For the text-containing cell, return its midpoint in [X, Y] coordinate format. 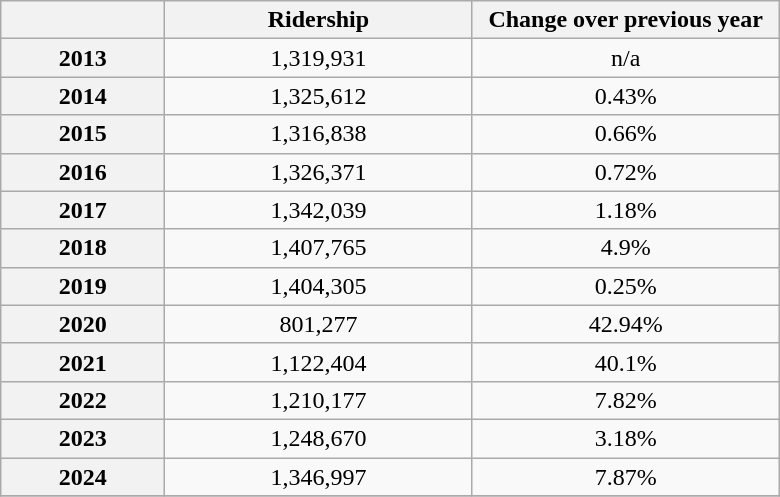
7.87% [626, 477]
1,248,670 [318, 438]
1,122,404 [318, 362]
7.82% [626, 400]
2024 [83, 477]
1,319,931 [318, 58]
2023 [83, 438]
1,316,838 [318, 134]
2015 [83, 134]
1,342,039 [318, 210]
2022 [83, 400]
1,404,305 [318, 286]
1,326,371 [318, 172]
Change over previous year [626, 20]
3.18% [626, 438]
40.1% [626, 362]
0.25% [626, 286]
2014 [83, 96]
2013 [83, 58]
2017 [83, 210]
2018 [83, 248]
801,277 [318, 324]
1,325,612 [318, 96]
42.94% [626, 324]
0.72% [626, 172]
1,346,997 [318, 477]
4.9% [626, 248]
1,407,765 [318, 248]
1.18% [626, 210]
0.43% [626, 96]
2020 [83, 324]
2021 [83, 362]
Ridership [318, 20]
n/a [626, 58]
2019 [83, 286]
1,210,177 [318, 400]
2016 [83, 172]
0.66% [626, 134]
